Determine the (X, Y) coordinate at the center of the cell enclosing the given text.  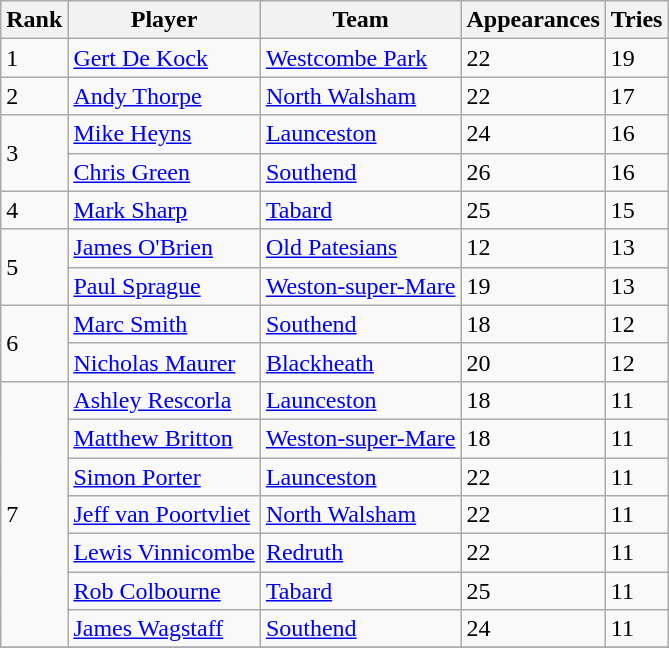
1 (34, 58)
Team (360, 20)
20 (533, 362)
Westcombe Park (360, 58)
Mark Sharp (164, 210)
Ashley Rescorla (164, 400)
7 (34, 514)
Lewis Vinnicombe (164, 553)
5 (34, 267)
Simon Porter (164, 477)
Appearances (533, 20)
Rob Colbourne (164, 591)
6 (34, 343)
Paul Sprague (164, 286)
Jeff van Poortvliet (164, 515)
2 (34, 96)
26 (533, 172)
Redruth (360, 553)
17 (636, 96)
Marc Smith (164, 324)
Gert De Kock (164, 58)
3 (34, 153)
Old Patesians (360, 248)
Andy Thorpe (164, 96)
Player (164, 20)
Mike Heyns (164, 134)
James Wagstaff (164, 629)
4 (34, 210)
James O'Brien (164, 248)
Nicholas Maurer (164, 362)
Matthew Britton (164, 438)
Tries (636, 20)
15 (636, 210)
Blackheath (360, 362)
Chris Green (164, 172)
Rank (34, 20)
